Return the (x, y) coordinate for the center point of the cell that contains the specified text.  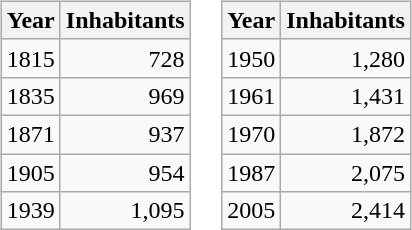
954 (125, 173)
1,872 (346, 134)
1871 (30, 134)
2,414 (346, 211)
1961 (252, 96)
1987 (252, 173)
1950 (252, 58)
1815 (30, 58)
937 (125, 134)
728 (125, 58)
969 (125, 96)
1970 (252, 134)
1939 (30, 211)
2,075 (346, 173)
1,095 (125, 211)
1,280 (346, 58)
2005 (252, 211)
1905 (30, 173)
1835 (30, 96)
1,431 (346, 96)
